Detect which cell encompasses the target text, then output its (X, Y) center coordinate. 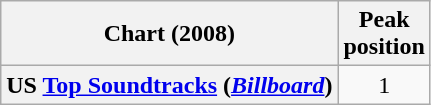
1 (384, 85)
US Top Soundtracks (Billboard) (170, 85)
Peakposition (384, 34)
Chart (2008) (170, 34)
